Detect which cell encompasses the target text, then output its (X, Y) center coordinate. 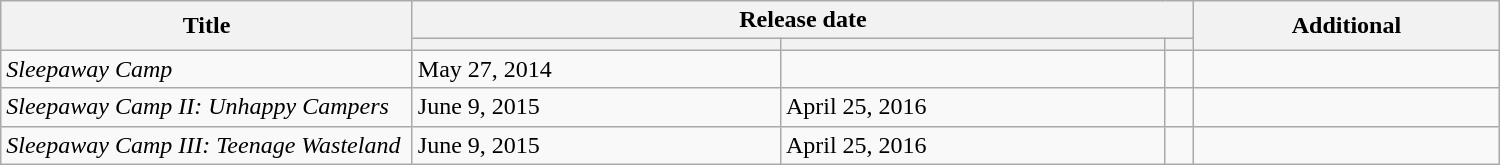
Title (207, 26)
Additional (1347, 26)
Sleepaway Camp III: Teenage Wasteland (207, 145)
Sleepaway Camp II: Unhappy Campers (207, 107)
Release date (802, 20)
May 27, 2014 (596, 69)
Sleepaway Camp (207, 69)
